Capture the cell that displays the provided text and extract its [X, Y] central coordinate. 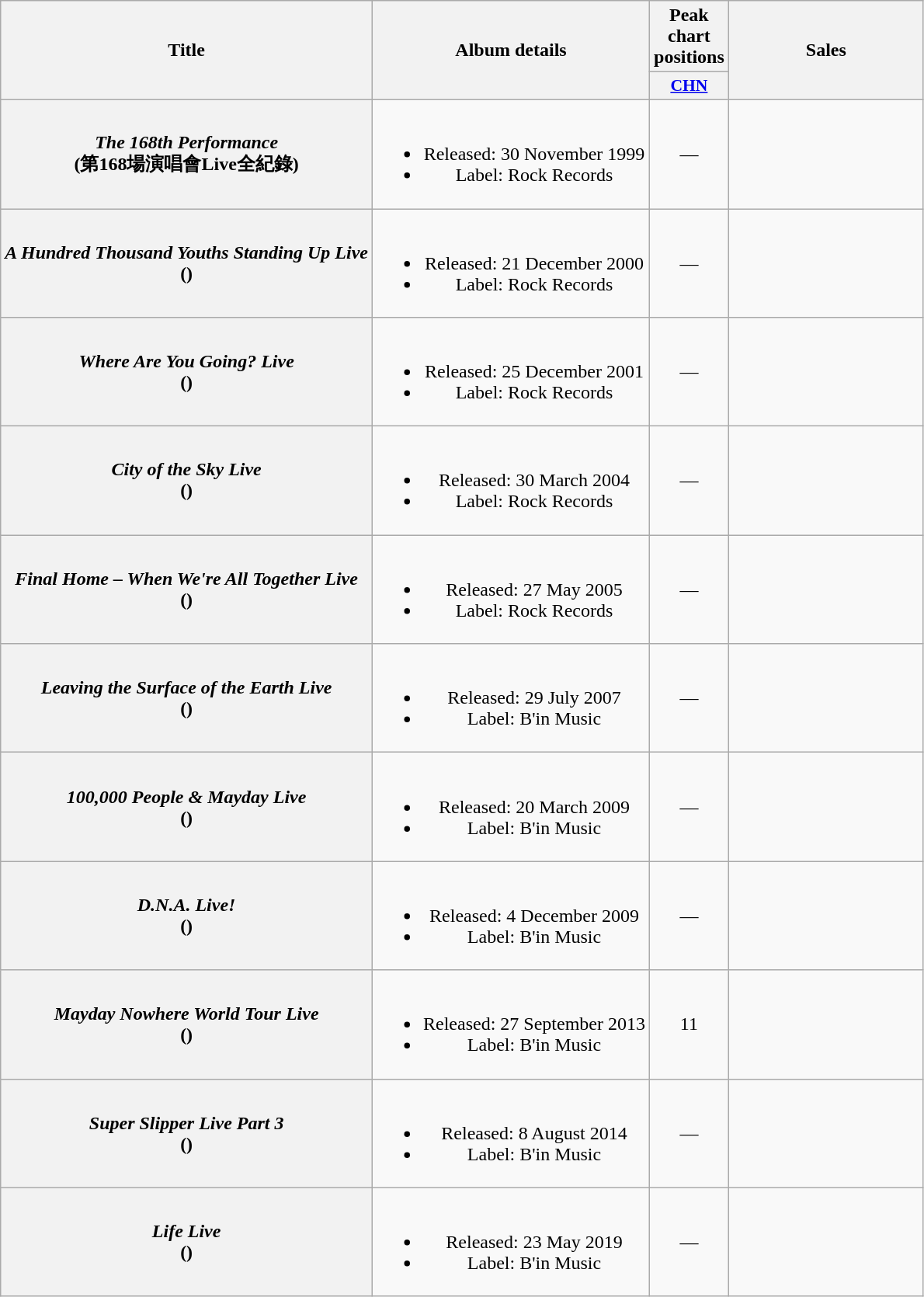
A Hundred Thousand Youths Standing Up Live() [186, 263]
Life Live() [186, 1242]
Title [186, 50]
11 [690, 1024]
Super Slipper Live Part 3() [186, 1133]
Released: 27 May 2005Label: Rock Records [511, 589]
City of the Sky Live() [186, 481]
Where Are You Going? Live() [186, 372]
Peak chart positions [690, 37]
Released: 30 March 2004Label: Rock Records [511, 481]
D.N.A. Live! () [186, 916]
Released: 4 December 2009Label: B'in Music [511, 916]
Final Home – When We're All Together Live() [186, 589]
Mayday Nowhere World Tour Live() [186, 1024]
Leaving the Surface of the Earth Live() [186, 698]
Released: 20 March 2009Label: B'in Music [511, 807]
CHN [690, 86]
Released: 8 August 2014Label: B'in Music [511, 1133]
Sales [826, 50]
Released: 23 May 2019Label: B'in Music [511, 1242]
Released: 27 September 2013Label: B'in Music [511, 1024]
Released: 25 December 2001Label: Rock Records [511, 372]
100,000 People & Mayday Live () [186, 807]
Released: 21 December 2000Label: Rock Records [511, 263]
Released: 29 July 2007Label: B'in Music [511, 698]
Album details [511, 50]
Released: 30 November 1999Label: Rock Records [511, 154]
The 168th Performance(第168場演唱會Live全紀錄) [186, 154]
